For the text-containing cell, return its midpoint in [X, Y] coordinate format. 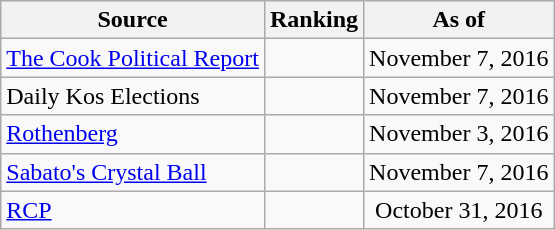
October 31, 2016 [459, 210]
Ranking [314, 20]
Rothenberg [133, 134]
RCP [133, 210]
Source [133, 20]
As of [459, 20]
Daily Kos Elections [133, 96]
November 3, 2016 [459, 134]
Sabato's Crystal Ball [133, 172]
The Cook Political Report [133, 58]
